Pinpoint the cell where the given text exists, returning its (x, y) midpoint coordinate. 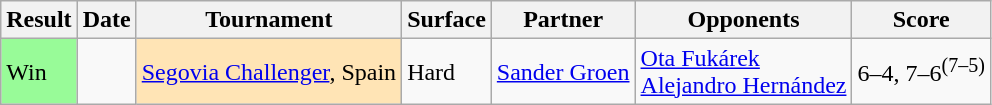
Partner (563, 20)
Result (39, 20)
Tournament (268, 20)
Win (39, 72)
Hard (447, 72)
Date (106, 20)
Score (921, 20)
Sander Groen (563, 72)
Segovia Challenger, Spain (268, 72)
Surface (447, 20)
6–4, 7–6(7–5) (921, 72)
Opponents (744, 20)
Ota Fukárek Alejandro Hernández (744, 72)
